For the text-containing cell, return its midpoint in [X, Y] coordinate format. 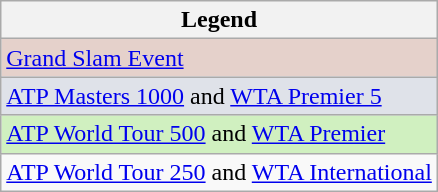
ATP World Tour 500 and WTA Premier [220, 134]
Grand Slam Event [220, 58]
ATP World Tour 250 and WTA International [220, 172]
Legend [220, 20]
ATP Masters 1000 and WTA Premier 5 [220, 96]
